Detect which cell encompasses the target text, then output its [x, y] center coordinate. 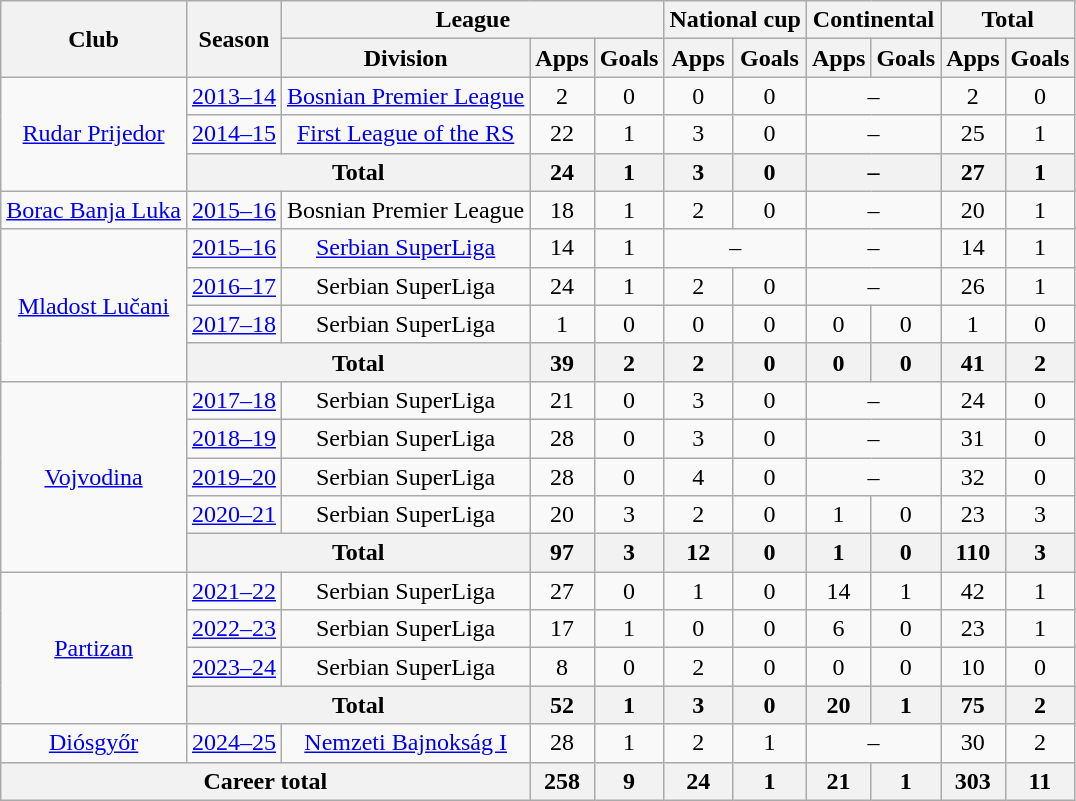
42 [973, 591]
2021–22 [234, 591]
First League of the RS [405, 134]
31 [973, 438]
Mladost Lučani [94, 305]
2013–14 [234, 96]
41 [973, 362]
4 [698, 477]
22 [562, 134]
2022–23 [234, 629]
2014–15 [234, 134]
303 [973, 781]
2018–19 [234, 438]
10 [973, 667]
2019–20 [234, 477]
Season [234, 39]
Career total [266, 781]
6 [838, 629]
75 [973, 705]
Nemzeti Bajnokság I [405, 743]
110 [973, 553]
2024–25 [234, 743]
52 [562, 705]
Partizan [94, 648]
2023–24 [234, 667]
97 [562, 553]
9 [629, 781]
12 [698, 553]
17 [562, 629]
8 [562, 667]
Continental [873, 20]
Vojvodina [94, 476]
26 [973, 286]
League [472, 20]
2020–21 [234, 515]
Club [94, 39]
18 [562, 210]
258 [562, 781]
Diósgyőr [94, 743]
2016–17 [234, 286]
25 [973, 134]
National cup [735, 20]
39 [562, 362]
32 [973, 477]
Division [405, 58]
30 [973, 743]
Rudar Prijedor [94, 134]
11 [1040, 781]
Borac Banja Luka [94, 210]
